Search for the cell housing the specified text and yield its (x, y) center coordinate. 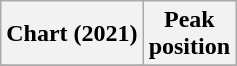
Chart (2021) (72, 34)
Peakposition (189, 34)
